Capture the cell that displays the provided text and extract its [x, y] central coordinate. 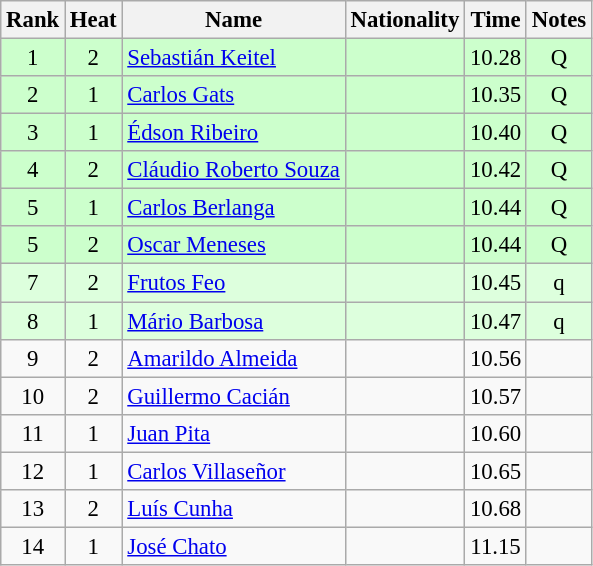
Carlos Gats [234, 95]
Cláudio Roberto Souza [234, 170]
10.28 [496, 58]
10.45 [496, 283]
11 [33, 433]
11.15 [496, 546]
Mário Barbosa [234, 321]
10.57 [496, 396]
Heat [94, 20]
José Chato [234, 546]
Édson Ribeiro [234, 133]
10.42 [496, 170]
10.40 [496, 133]
Amarildo Almeida [234, 358]
9 [33, 358]
Luís Cunha [234, 509]
Guillermo Cacián [234, 396]
10.65 [496, 471]
Notes [558, 20]
10.47 [496, 321]
8 [33, 321]
Frutos Feo [234, 283]
10.56 [496, 358]
Sebastián Keitel [234, 58]
13 [33, 509]
Carlos Villaseñor [234, 471]
12 [33, 471]
4 [33, 170]
7 [33, 283]
Name [234, 20]
10.68 [496, 509]
10.60 [496, 433]
3 [33, 133]
Rank [33, 20]
Nationality [404, 20]
Time [496, 20]
Juan Pita [234, 433]
Carlos Berlanga [234, 208]
14 [33, 546]
Oscar Meneses [234, 245]
10.35 [496, 95]
10 [33, 396]
